Extract the (X, Y) coordinate from the center of the cell holding the provided text.  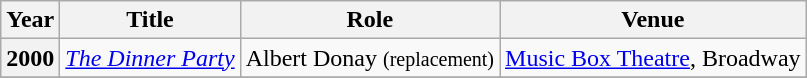
Title (150, 20)
2000 (30, 58)
Role (370, 20)
Venue (654, 20)
Music Box Theatre, Broadway (654, 58)
Year (30, 20)
The Dinner Party (150, 58)
Albert Donay (replacement) (370, 58)
